Detect which cell encompasses the target text, then output its (x, y) center coordinate. 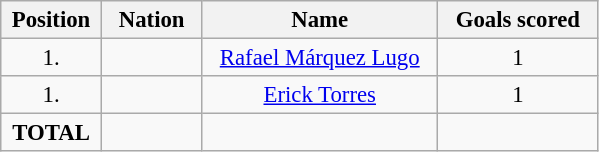
Erick Torres (320, 95)
Nation (152, 20)
Position (52, 20)
Name (320, 20)
Rafael Márquez Lugo (320, 58)
TOTAL (52, 133)
Goals scored (518, 20)
